Output the (x, y) coordinate of the center of the cell containing the given text.  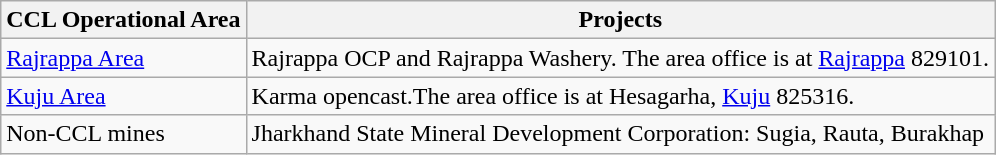
Non-CCL mines (124, 134)
Jharkhand State Mineral Development Corporation: Sugia, Rauta, Burakhap (620, 134)
Projects (620, 20)
Kuju Area (124, 96)
Karma opencast.The area office is at Hesagarha, Kuju 825316. (620, 96)
CCL Operational Area (124, 20)
Rajrappa OCP and Rajrappa Washery. The area office is at Rajrappa 829101. (620, 58)
Rajrappa Area (124, 58)
